Search for the cell housing the specified text and yield its [x, y] center coordinate. 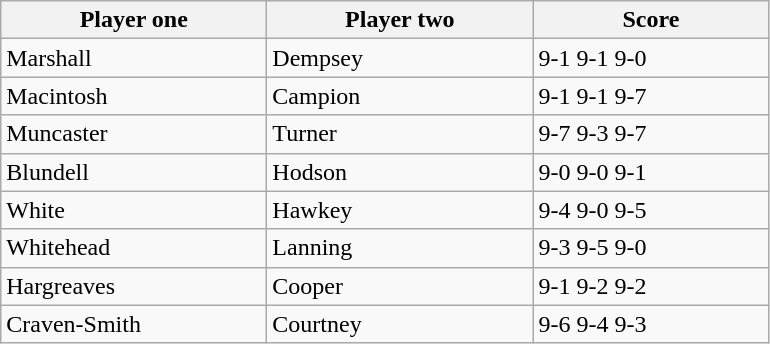
Lanning [400, 248]
Cooper [400, 286]
Dempsey [400, 58]
9-6 9-4 9-3 [651, 324]
9-0 9-0 9-1 [651, 172]
Score [651, 20]
White [134, 210]
Player one [134, 20]
9-3 9-5 9-0 [651, 248]
Campion [400, 96]
Courtney [400, 324]
9-4 9-0 9-5 [651, 210]
Macintosh [134, 96]
Craven-Smith [134, 324]
Hodson [400, 172]
9-7 9-3 9-7 [651, 134]
Whitehead [134, 248]
Marshall [134, 58]
9-1 9-1 9-0 [651, 58]
9-1 9-2 9-2 [651, 286]
Blundell [134, 172]
9-1 9-1 9-7 [651, 96]
Player two [400, 20]
Muncaster [134, 134]
Hawkey [400, 210]
Hargreaves [134, 286]
Turner [400, 134]
